From the cell containing the given text, extract its center point as [x, y] coordinate. 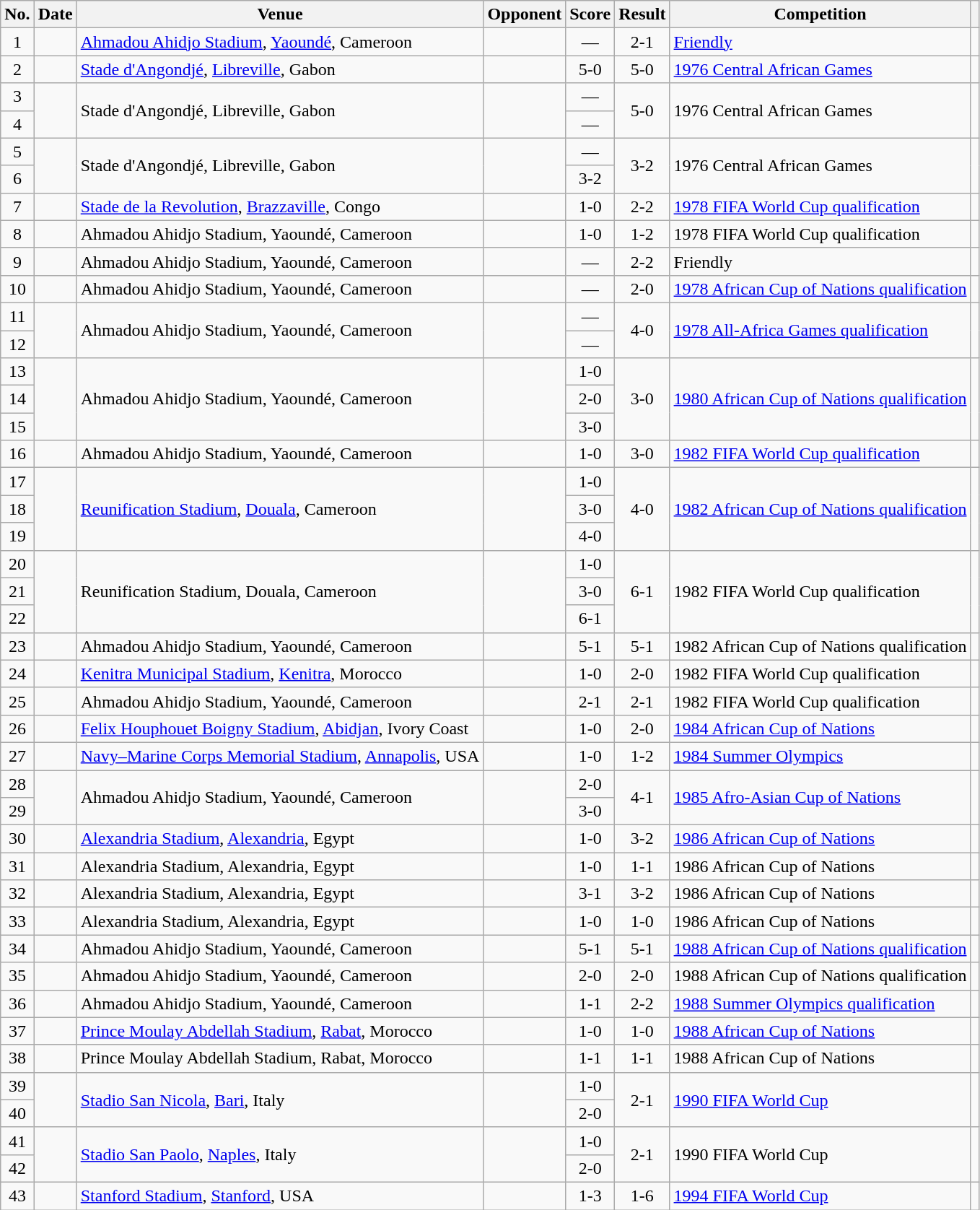
2 [17, 69]
1994 FIFA World Cup [820, 1196]
40 [17, 1113]
Result [642, 14]
15 [17, 427]
3-1 [590, 894]
8 [17, 234]
No. [17, 14]
35 [17, 976]
1-6 [642, 1196]
1984 African Cup of Nations [820, 728]
41 [17, 1141]
24 [17, 674]
Felix Houphouet Boigny Stadium, Abidjan, Ivory Coast [280, 728]
1985 Afro-Asian Cup of Nations [820, 797]
Stade de la Revolution, Brazzaville, Congo [280, 206]
29 [17, 811]
4-1 [642, 797]
Venue [280, 14]
28 [17, 783]
Kenitra Municipal Stadium, Kenitra, Morocco [280, 674]
1988 Summer Olympics qualification [820, 1004]
33 [17, 921]
10 [17, 289]
43 [17, 1196]
Stanford Stadium, Stanford, USA [280, 1196]
13 [17, 372]
Opponent [525, 14]
16 [17, 454]
42 [17, 1168]
3 [17, 97]
5 [17, 152]
Score [590, 14]
Competition [820, 14]
18 [17, 509]
1-3 [590, 1196]
1978 All-Africa Games qualification [820, 330]
17 [17, 482]
23 [17, 646]
38 [17, 1058]
11 [17, 316]
1 [17, 42]
21 [17, 591]
30 [17, 839]
7 [17, 206]
12 [17, 344]
9 [17, 261]
34 [17, 949]
27 [17, 756]
26 [17, 728]
36 [17, 1004]
37 [17, 1031]
6 [17, 179]
Date [55, 14]
22 [17, 619]
32 [17, 894]
4 [17, 124]
1984 Summer Olympics [820, 756]
Stadio San Nicola, Bari, Italy [280, 1100]
39 [17, 1086]
31 [17, 866]
19 [17, 536]
25 [17, 701]
Navy–Marine Corps Memorial Stadium, Annapolis, USA [280, 756]
20 [17, 564]
14 [17, 399]
1980 African Cup of Nations qualification [820, 399]
Stadio San Paolo, Naples, Italy [280, 1154]
1978 African Cup of Nations qualification [820, 289]
